Scan for the cell matching the given text and deliver its (x, y) coordinate at center. 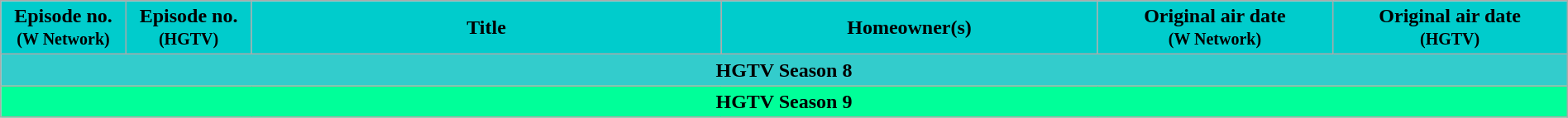
Episode no.(HGTV) (189, 28)
Homeowner(s) (910, 28)
Episode no.(W Network) (64, 28)
Original air date(W Network) (1215, 28)
HGTV Season 8 (784, 70)
Original air date(HGTV) (1450, 28)
HGTV Season 9 (784, 101)
Title (486, 28)
